Locate the cell with the specified text and output its [X, Y] center coordinate. 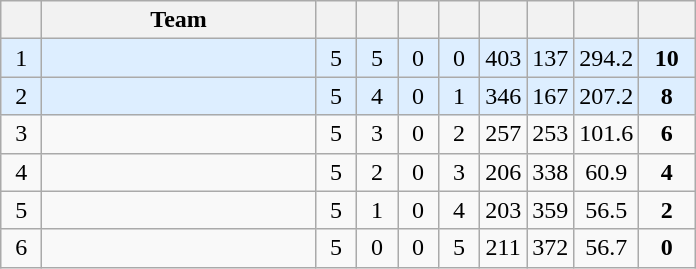
211 [504, 248]
253 [550, 134]
206 [504, 172]
372 [550, 248]
56.7 [606, 248]
338 [550, 172]
203 [504, 210]
10 [667, 58]
101.6 [606, 134]
56.5 [606, 210]
294.2 [606, 58]
Team [179, 20]
167 [550, 96]
207.2 [606, 96]
8 [667, 96]
359 [550, 210]
137 [550, 58]
60.9 [606, 172]
257 [504, 134]
346 [504, 96]
403 [504, 58]
